Extract the [x, y] coordinate from the center of the cell holding the provided text.  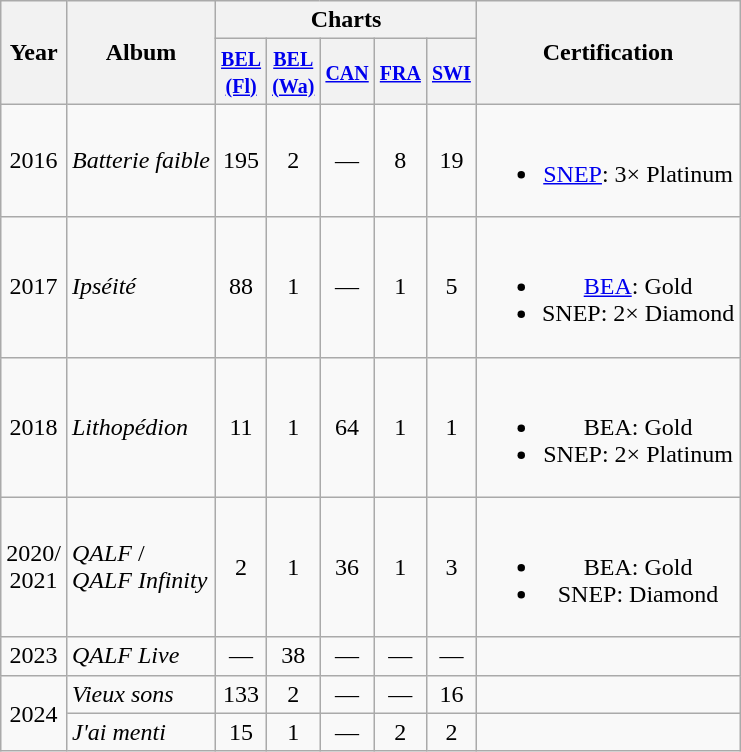
CAN [347, 72]
8 [400, 160]
BEA: GoldSNEP: 2× Diamond [608, 287]
133 [242, 694]
2017 [34, 287]
QALF / QALF Infinity [140, 567]
BEL(Wa) [294, 72]
36 [347, 567]
Ipséité [140, 287]
Certification [608, 52]
Year [34, 52]
64 [347, 427]
2020/2021 [34, 567]
88 [242, 287]
38 [294, 656]
5 [451, 287]
Album [140, 52]
16 [451, 694]
2024 [34, 713]
SNEP: 3× Platinum [608, 160]
11 [242, 427]
SWI [451, 72]
Batterie faible [140, 160]
QALF Live [140, 656]
2018 [34, 427]
FRA [400, 72]
2016 [34, 160]
BEL(Fl) [242, 72]
J'ai menti [140, 732]
BEA: GoldSNEP: Diamond [608, 567]
Lithopédion [140, 427]
Charts [346, 20]
15 [242, 732]
2023 [34, 656]
19 [451, 160]
195 [242, 160]
BEA: GoldSNEP: 2× Platinum [608, 427]
Vieux sons [140, 694]
3 [451, 567]
